Detect which cell encompasses the target text, then output its (X, Y) center coordinate. 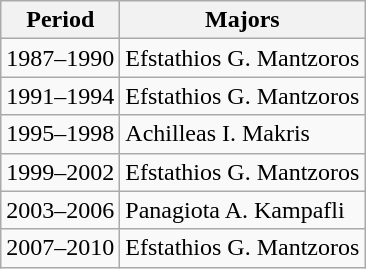
Majors (242, 20)
1999–2002 (60, 172)
2003–2006 (60, 210)
1987–1990 (60, 58)
2007–2010 (60, 248)
Panagiota A. Kampafli (242, 210)
Achilleas I. Makris (242, 134)
Period (60, 20)
1991–1994 (60, 96)
1995–1998 (60, 134)
